Detect which cell encompasses the target text, then output its (X, Y) center coordinate. 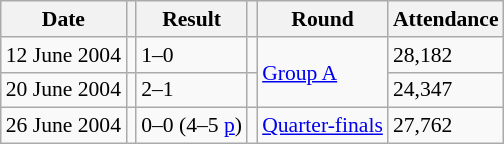
1–0 (192, 55)
27,762 (446, 126)
0–0 (4–5 p) (192, 126)
24,347 (446, 90)
Group A (322, 72)
26 June 2004 (64, 126)
20 June 2004 (64, 90)
12 June 2004 (64, 55)
Result (192, 19)
Round (322, 19)
2–1 (192, 90)
Attendance (446, 19)
Quarter-finals (322, 126)
Date (64, 19)
28,182 (446, 55)
